For the text-containing cell, return its midpoint in [X, Y] coordinate format. 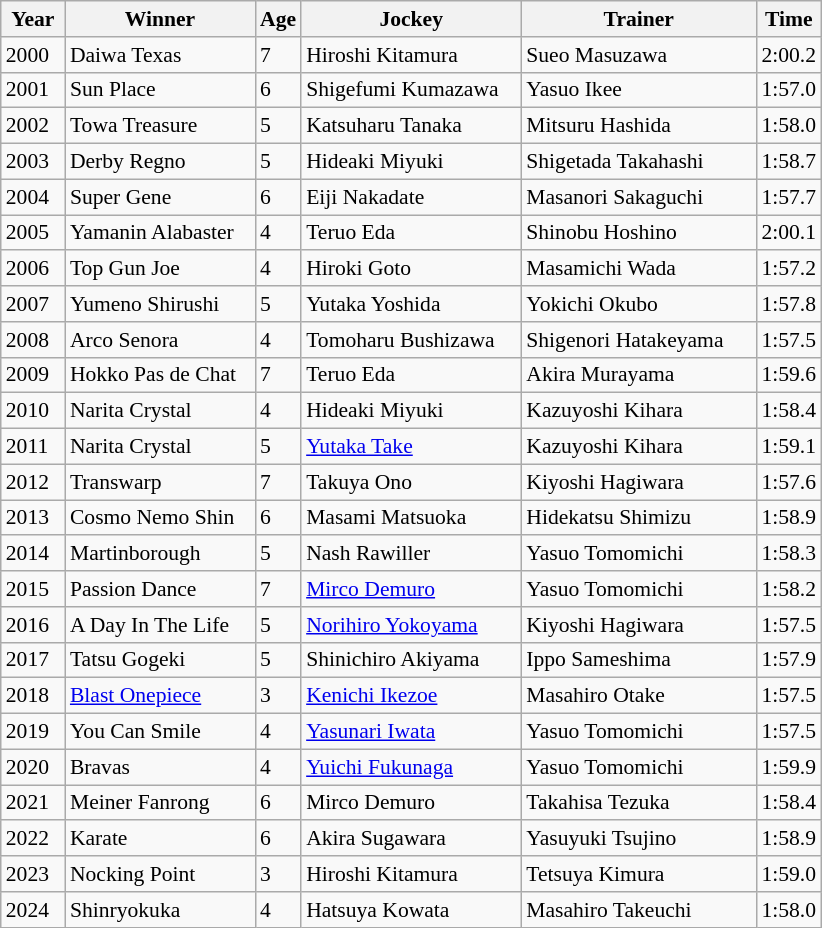
2011 [33, 447]
1:57.2 [788, 269]
1:58.2 [788, 589]
Yasuyuki Tsujino [638, 839]
Shinobu Hoshino [638, 233]
Hokko Pas de Chat [160, 375]
2013 [33, 518]
2004 [33, 197]
Yumeno Shirushi [160, 304]
Shinryokuka [160, 910]
1:59.9 [788, 767]
2006 [33, 269]
Nash Rawiller [411, 554]
1:57.7 [788, 197]
Eiji Nakadate [411, 197]
A Day In The Life [160, 625]
2001 [33, 90]
Jockey [411, 19]
Meiner Fanrong [160, 803]
1:58.3 [788, 554]
2023 [33, 874]
Yasuo Ikee [638, 90]
Passion Dance [160, 589]
2012 [33, 482]
Towa Treasure [160, 126]
2009 [33, 375]
Arco Senora [160, 340]
Yutaka Take [411, 447]
Tatsu Gogeki [160, 660]
2015 [33, 589]
Masanori Sakaguchi [638, 197]
Kenichi Ikezoe [411, 696]
Cosmo Nemo Shin [160, 518]
Super Gene [160, 197]
2022 [33, 839]
Akira Sugawara [411, 839]
Yasunari Iwata [411, 732]
2018 [33, 696]
2002 [33, 126]
2003 [33, 162]
Takahisa Tezuka [638, 803]
Year [33, 19]
Hiroki Goto [411, 269]
Tomoharu Bushizawa [411, 340]
1:58.7 [788, 162]
2014 [33, 554]
Nocking Point [160, 874]
2019 [33, 732]
Martinborough [160, 554]
Transwarp [160, 482]
1:57.8 [788, 304]
2017 [33, 660]
Karate [160, 839]
2:00.1 [788, 233]
Hidekatsu Shimizu [638, 518]
Bravas [160, 767]
Daiwa Texas [160, 55]
Blast Onepiece [160, 696]
Shigetada Takahashi [638, 162]
Trainer [638, 19]
Yokichi Okubo [638, 304]
Sueo Masuzawa [638, 55]
Takuya Ono [411, 482]
1:59.0 [788, 874]
2021 [33, 803]
2007 [33, 304]
2016 [33, 625]
Masahiro Takeuchi [638, 910]
1:59.1 [788, 447]
Norihiro Yokoyama [411, 625]
Hatsuya Kowata [411, 910]
Mitsuru Hashida [638, 126]
2008 [33, 340]
Time [788, 19]
Top Gun Joe [160, 269]
Akira Murayama [638, 375]
Shigenori Hatakeyama [638, 340]
Katsuharu Tanaka [411, 126]
Masahiro Otake [638, 696]
Masami Matsuoka [411, 518]
2024 [33, 910]
Ippo Sameshima [638, 660]
1:57.0 [788, 90]
Yutaka Yoshida [411, 304]
Tetsuya Kimura [638, 874]
Winner [160, 19]
1:59.6 [788, 375]
1:57.9 [788, 660]
Age [278, 19]
1:57.6 [788, 482]
Masamichi Wada [638, 269]
Shigefumi Kumazawa [411, 90]
Yuichi Fukunaga [411, 767]
Derby Regno [160, 162]
Sun Place [160, 90]
Shinichiro Akiyama [411, 660]
2020 [33, 767]
2005 [33, 233]
2010 [33, 411]
2000 [33, 55]
You Can Smile [160, 732]
Yamanin Alabaster [160, 233]
2:00.2 [788, 55]
